For the text-containing cell, return its midpoint in [X, Y] coordinate format. 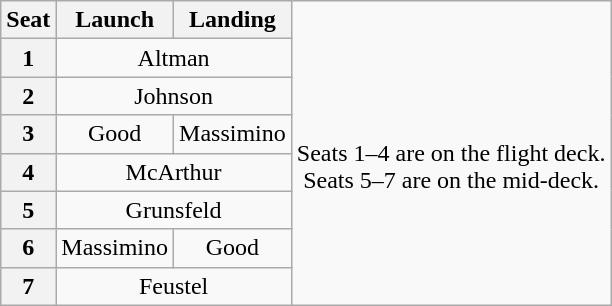
Seat [28, 20]
Seats 1–4 are on the flight deck.Seats 5–7 are on the mid-deck. [451, 153]
1 [28, 58]
Altman [174, 58]
5 [28, 210]
Feustel [174, 286]
Landing [233, 20]
Grunsfeld [174, 210]
3 [28, 134]
4 [28, 172]
Johnson [174, 96]
Launch [115, 20]
7 [28, 286]
2 [28, 96]
McArthur [174, 172]
6 [28, 248]
